Capture the cell that displays the provided text and extract its [X, Y] central coordinate. 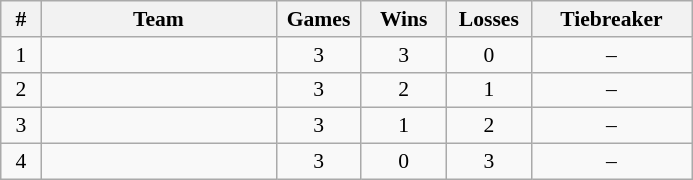
# [21, 19]
Losses [488, 19]
Wins [404, 19]
Team [158, 19]
Games [318, 19]
Tiebreaker [611, 19]
4 [21, 162]
